Capture the cell that displays the provided text and extract its (x, y) central coordinate. 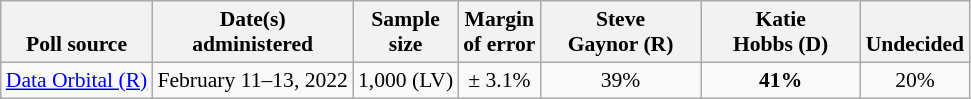
± 3.1% (499, 80)
Samplesize (406, 32)
20% (915, 80)
41% (781, 80)
SteveGaynor (R) (620, 32)
February 11–13, 2022 (252, 80)
Date(s)administered (252, 32)
KatieHobbs (D) (781, 32)
Poll source (77, 32)
Marginof error (499, 32)
Data Orbital (R) (77, 80)
1,000 (LV) (406, 80)
Undecided (915, 32)
39% (620, 80)
